For the text-containing cell, return its midpoint in [X, Y] coordinate format. 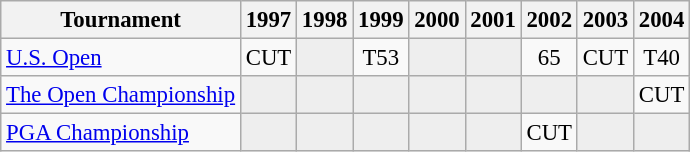
2001 [493, 20]
PGA Championship [121, 133]
Tournament [121, 20]
1997 [268, 20]
The Open Championship [121, 95]
2004 [661, 20]
2000 [437, 20]
U.S. Open [121, 58]
1999 [381, 20]
T53 [381, 58]
65 [549, 58]
1998 [325, 20]
T40 [661, 58]
2003 [605, 20]
2002 [549, 20]
